From the cell containing the given text, extract its center point as [x, y] coordinate. 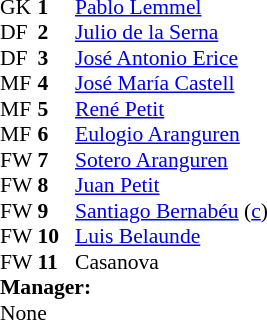
3 [56, 58]
9 [56, 211]
2 [56, 33]
6 [56, 135]
11 [56, 262]
5 [56, 109]
4 [56, 83]
10 [56, 237]
8 [56, 185]
7 [56, 160]
